Detect which cell encompasses the target text, then output its (x, y) center coordinate. 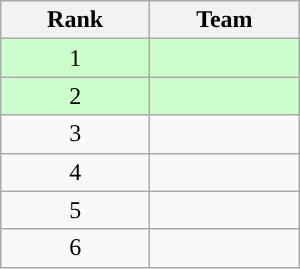
2 (76, 96)
6 (76, 248)
Team (225, 20)
4 (76, 172)
3 (76, 134)
5 (76, 210)
1 (76, 58)
Rank (76, 20)
